From the cell containing the given text, extract its center point as (x, y) coordinate. 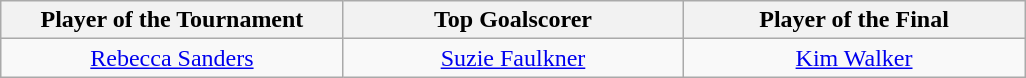
Top Goalscorer (512, 20)
Kim Walker (854, 58)
Rebecca Sanders (172, 58)
Player of the Final (854, 20)
Suzie Faulkner (512, 58)
Player of the Tournament (172, 20)
